Return (X, Y) of the center of cell containing provided text 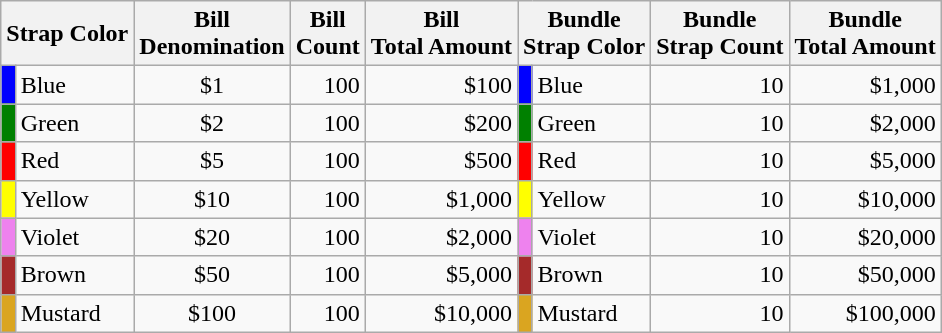
$10 (212, 199)
Strap Color (68, 34)
BundleStrap Color (584, 34)
BillTotal Amount (441, 34)
BillCount (328, 34)
$100,000 (865, 313)
$1 (212, 85)
$2 (212, 123)
BundleStrap Count (720, 34)
$500 (441, 161)
$5 (212, 161)
BillDenomination (212, 34)
$200 (441, 123)
$20,000 (865, 237)
$50 (212, 275)
$50,000 (865, 275)
$20 (212, 237)
BundleTotal Amount (865, 34)
